Search for the cell housing the specified text and yield its [x, y] center coordinate. 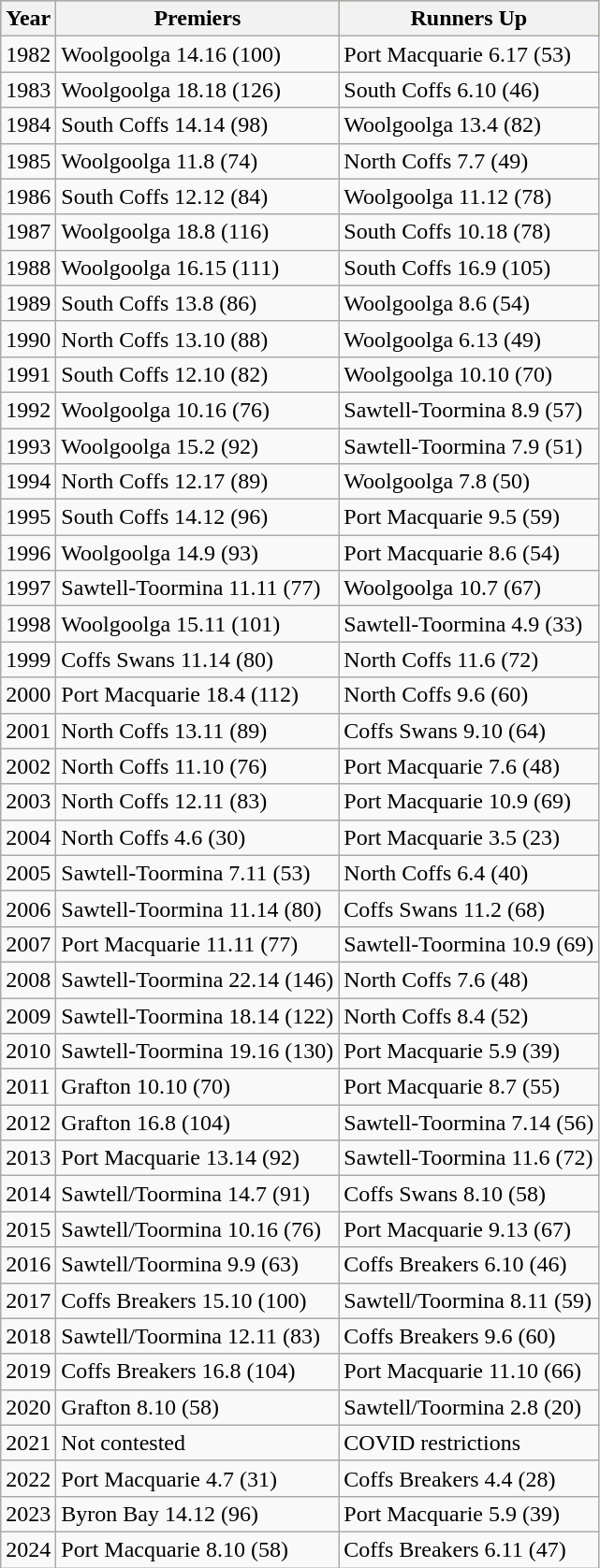
2010 [28, 1052]
North Coffs 7.6 (48) [469, 980]
2005 [28, 873]
Coffs Swans 8.10 (58) [469, 1194]
2006 [28, 908]
Woolgoolga 13.4 (82) [469, 125]
North Coffs 12.17 (89) [198, 482]
Grafton 10.10 (70) [198, 1087]
Sawtell-Toormina 7.11 (53) [198, 873]
North Coffs 13.10 (88) [198, 339]
Coffs Swans 11.14 (80) [198, 660]
2013 [28, 1158]
North Coffs 12.11 (83) [198, 802]
2001 [28, 731]
Port Macquarie 11.10 (66) [469, 1372]
1982 [28, 54]
North Coffs 8.4 (52) [469, 1015]
Coffs Breakers 16.8 (104) [198, 1372]
South Coffs 14.14 (98) [198, 125]
Runners Up [469, 19]
Woolgoolga 16.15 (111) [198, 268]
Port Macquarie 9.13 (67) [469, 1229]
Sawtell-Toormina 8.9 (57) [469, 410]
Coffs Breakers 6.11 (47) [469, 1549]
1983 [28, 90]
South Coffs 10.18 (78) [469, 232]
COVID restrictions [469, 1443]
Woolgoolga 10.7 (67) [469, 588]
Sawtell/Toormina 10.16 (76) [198, 1229]
1989 [28, 303]
Port Macquarie 9.5 (59) [469, 517]
South Coffs 16.9 (105) [469, 268]
Sawtell/Toormina 2.8 (20) [469, 1407]
Sawtell-Toormina 11.11 (77) [198, 588]
Coffs Breakers 15.10 (100) [198, 1300]
1994 [28, 482]
2014 [28, 1194]
Sawtell-Toormina 11.14 (80) [198, 908]
Woolgoolga 14.16 (100) [198, 54]
2009 [28, 1015]
Sawtell-Toormina 10.9 (69) [469, 944]
2017 [28, 1300]
Woolgoolga 6.13 (49) [469, 339]
Coffs Breakers 4.4 (28) [469, 1478]
Sawtell-Toormina 7.14 (56) [469, 1123]
1985 [28, 161]
2018 [28, 1336]
Port Macquarie 7.6 (48) [469, 766]
Sawtell-Toormina 4.9 (33) [469, 624]
South Coffs 12.10 (82) [198, 374]
2002 [28, 766]
North Coffs 11.6 (72) [469, 660]
Coffs Swans 9.10 (64) [469, 731]
Port Macquarie 4.7 (31) [198, 1478]
Coffs Breakers 6.10 (46) [469, 1265]
Port Macquarie 10.9 (69) [469, 802]
Port Macquarie 6.17 (53) [469, 54]
Sawtell/Toormina 12.11 (83) [198, 1336]
Woolgoolga 18.18 (126) [198, 90]
Port Macquarie 3.5 (23) [469, 837]
2020 [28, 1407]
North Coffs 7.7 (49) [469, 161]
Woolgoolga 15.11 (101) [198, 624]
North Coffs 4.6 (30) [198, 837]
South Coffs 14.12 (96) [198, 517]
Woolgoolga 18.8 (116) [198, 232]
Sawtell/Toormina 9.9 (63) [198, 1265]
South Coffs 12.12 (84) [198, 196]
1990 [28, 339]
Premiers [198, 19]
Sawtell-Toormina 18.14 (122) [198, 1015]
1988 [28, 268]
1997 [28, 588]
North Coffs 9.6 (60) [469, 695]
Woolgoolga 11.8 (74) [198, 161]
Port Macquarie 8.10 (58) [198, 1549]
Woolgoolga 7.8 (50) [469, 482]
North Coffs 11.10 (76) [198, 766]
North Coffs 13.11 (89) [198, 731]
1996 [28, 553]
North Coffs 6.4 (40) [469, 873]
1999 [28, 660]
Woolgoolga 15.2 (92) [198, 446]
2000 [28, 695]
1992 [28, 410]
Woolgoolga 10.10 (70) [469, 374]
Woolgoolga 8.6 (54) [469, 303]
2007 [28, 944]
South Coffs 13.8 (86) [198, 303]
Sawtell-Toormina 11.6 (72) [469, 1158]
Port Macquarie 13.14 (92) [198, 1158]
Sawtell-Toormina 19.16 (130) [198, 1052]
1998 [28, 624]
2004 [28, 837]
Coffs Swans 11.2 (68) [469, 908]
Woolgoolga 14.9 (93) [198, 553]
Coffs Breakers 9.6 (60) [469, 1336]
Woolgoolga 10.16 (76) [198, 410]
2011 [28, 1087]
Sawtell/Toormina 14.7 (91) [198, 1194]
Grafton 16.8 (104) [198, 1123]
2022 [28, 1478]
2021 [28, 1443]
Year [28, 19]
Port Macquarie 11.11 (77) [198, 944]
Port Macquarie 8.7 (55) [469, 1087]
1986 [28, 196]
Byron Bay 14.12 (96) [198, 1514]
2015 [28, 1229]
Port Macquarie 8.6 (54) [469, 553]
2012 [28, 1123]
2003 [28, 802]
1987 [28, 232]
1993 [28, 446]
2023 [28, 1514]
Sawtell/Toormina 8.11 (59) [469, 1300]
1995 [28, 517]
Sawtell-Toormina 22.14 (146) [198, 980]
1991 [28, 374]
2008 [28, 980]
1984 [28, 125]
Woolgoolga 11.12 (78) [469, 196]
Sawtell-Toormina 7.9 (51) [469, 446]
Grafton 8.10 (58) [198, 1407]
Port Macquarie 18.4 (112) [198, 695]
2019 [28, 1372]
2024 [28, 1549]
South Coffs 6.10 (46) [469, 90]
Not contested [198, 1443]
2016 [28, 1265]
